Identify which cell holds the provided text, then report its (x, y) central coordinate. 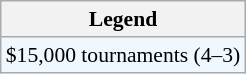
Legend (124, 19)
$15,000 tournaments (4–3) (124, 55)
